Detect which cell encompasses the target text, then output its (x, y) center coordinate. 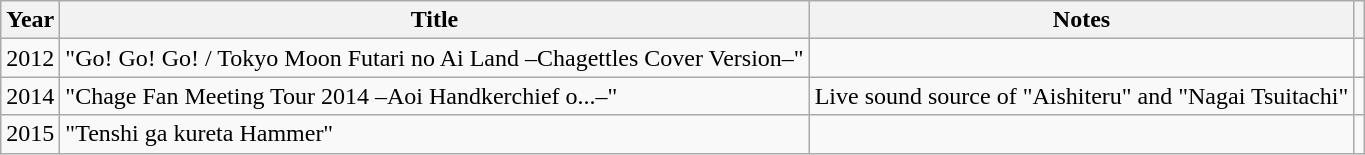
Year (30, 20)
Notes (1082, 20)
2014 (30, 96)
"Go! Go! Go! / Tokyo Moon Futari no Ai Land –Chagettles Cover Version–" (434, 58)
Live sound source of "Aishiteru" and "Nagai Tsuitachi" (1082, 96)
"Chage Fan Meeting Tour 2014 –Aoi Handkerchief o...–" (434, 96)
"Tenshi ga kureta Hammer" (434, 134)
2012 (30, 58)
Title (434, 20)
2015 (30, 134)
